Determine the [X, Y] coordinate at the center of the cell enclosing the given text.  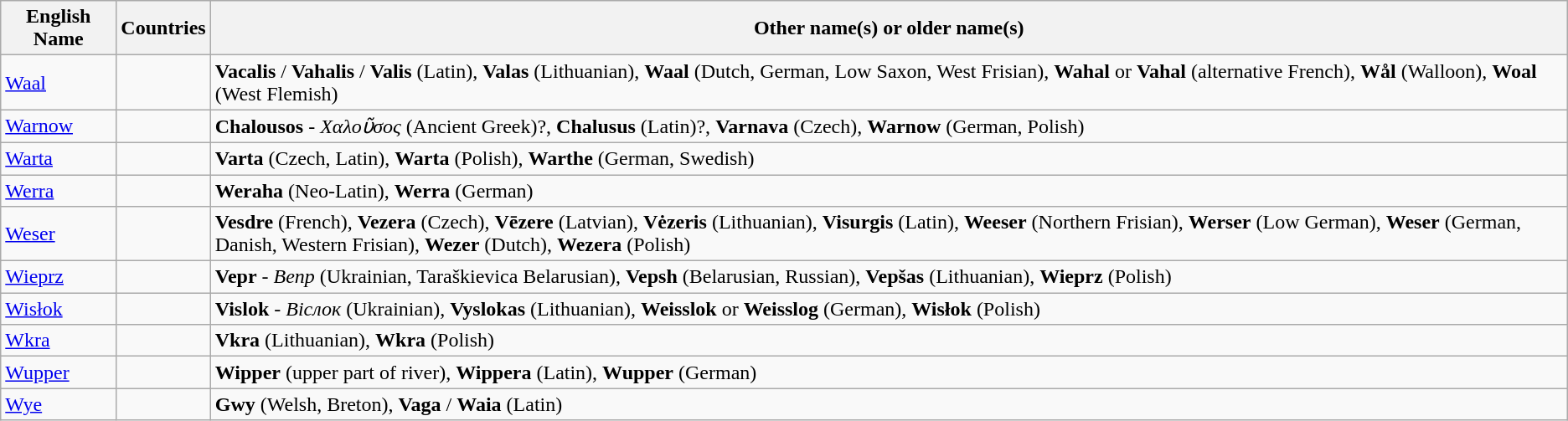
Wipper (upper part of river), Wippera (Latin), Wupper (German) [889, 372]
Weser [59, 234]
Wisłok [59, 309]
Weraha (Neo-Latin), Werra (German) [889, 190]
English Name [59, 28]
Waal [59, 82]
Wye [59, 404]
Vislok - Віслок (Ukrainian), Vyslokas (Lithuanian), Weisslok or Weisslog (German), Wisłok (Polish) [889, 309]
Wupper [59, 372]
Vkra (Lithuanian), Wkra (Polish) [889, 341]
Wkra [59, 341]
Chalousos - Χαλοῦσος (Ancient Greek)?, Chalusus (Latin)?, Varnava (Czech), Warnow (German, Polish) [889, 126]
Gwy (Welsh, Breton), Vaga / Waia (Latin) [889, 404]
Countries [163, 28]
Other name(s) or older name(s) [889, 28]
Werra [59, 190]
Wieprz [59, 277]
Warta [59, 158]
Vepr - Вепр (Ukrainian, Taraškievica Belarusian), Vepsh (Belarusian, Russian), Vepšas (Lithuanian), Wieprz (Polish) [889, 277]
Varta (Czech, Latin), Warta (Polish), Warthe (German, Swedish) [889, 158]
Warnow [59, 126]
